Capture the cell that displays the provided text and extract its [X, Y] central coordinate. 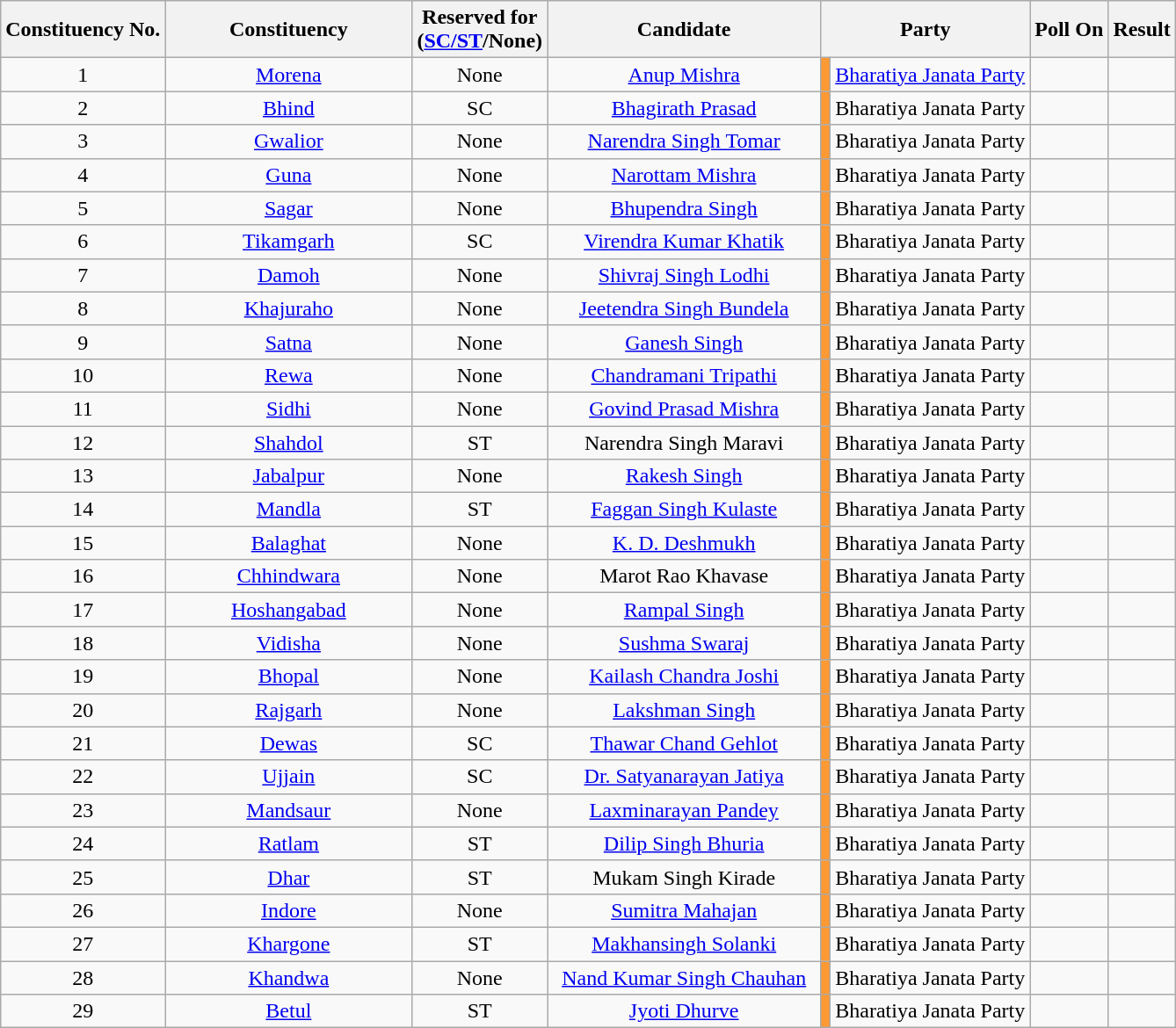
Khargone [288, 944]
Rampal Singh [684, 610]
Constituency [288, 30]
Bhind [288, 108]
16 [83, 576]
Narendra Singh Tomar [684, 141]
Satna [288, 342]
Ujjain [288, 777]
Indore [288, 910]
3 [83, 141]
Ganesh Singh [684, 342]
Mandsaur [288, 810]
Shivraj Singh Lodhi [684, 275]
Result [1142, 30]
6 [83, 242]
1 [83, 75]
12 [83, 442]
7 [83, 275]
Narendra Singh Maravi [684, 442]
Ratlam [288, 843]
Rewa [288, 375]
15 [83, 543]
20 [83, 710]
25 [83, 877]
Faggan Singh Kulaste [684, 510]
Marot Rao Khavase [684, 576]
Jyoti Dhurve [684, 1011]
Morena [288, 75]
Party [926, 30]
Constituency No. [83, 30]
Candidate [684, 30]
Sushma Swaraj [684, 643]
Tikamgarh [288, 242]
Sumitra Mahajan [684, 910]
22 [83, 777]
Sagar [288, 208]
Rakesh Singh [684, 476]
23 [83, 810]
17 [83, 610]
18 [83, 643]
Dhar [288, 877]
Vidisha [288, 643]
28 [83, 978]
Mandla [288, 510]
Dewas [288, 743]
Mukam Singh Kirade [684, 877]
Poll On [1069, 30]
Balaghat [288, 543]
Reserved for(SC/ST/None) [480, 30]
Khandwa [288, 978]
Khajuraho [288, 308]
Jeetendra Singh Bundela [684, 308]
10 [83, 375]
21 [83, 743]
27 [83, 944]
Shahdol [288, 442]
29 [83, 1011]
K. D. Deshmukh [684, 543]
5 [83, 208]
4 [83, 175]
Anup Mishra [684, 75]
Bhupendra Singh [684, 208]
Betul [288, 1011]
14 [83, 510]
Nand Kumar Singh Chauhan [684, 978]
Dilip Singh Bhuria [684, 843]
Dr. Satyanarayan Jatiya [684, 777]
Jabalpur [288, 476]
Chandramani Tripathi [684, 375]
Rajgarh [288, 710]
8 [83, 308]
Chhindwara [288, 576]
Narottam Mishra [684, 175]
Guna [288, 175]
Sidhi [288, 409]
Thawar Chand Gehlot [684, 743]
Hoshangabad [288, 610]
Bhopal [288, 677]
Virendra Kumar Khatik [684, 242]
26 [83, 910]
Laxminarayan Pandey [684, 810]
Govind Prasad Mishra [684, 409]
19 [83, 677]
Gwalior [288, 141]
Lakshman Singh [684, 710]
11 [83, 409]
Makhansingh Solanki [684, 944]
Kailash Chandra Joshi [684, 677]
13 [83, 476]
2 [83, 108]
24 [83, 843]
Bhagirath Prasad [684, 108]
Damoh [288, 275]
9 [83, 342]
